Pinpoint the cell where the given text exists, returning its [x, y] midpoint coordinate. 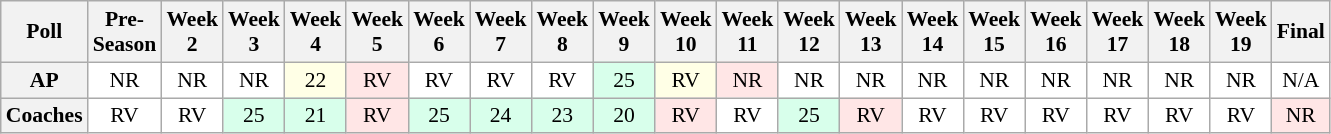
Week8 [562, 32]
Week15 [994, 32]
Coaches [44, 116]
Week17 [1118, 32]
Week3 [254, 32]
Week4 [316, 32]
Week2 [192, 32]
N/A [1301, 80]
20 [624, 116]
Week11 [748, 32]
AP [44, 80]
Week10 [686, 32]
Week18 [1179, 32]
Week19 [1241, 32]
Week12 [809, 32]
Final [1301, 32]
23 [562, 116]
Week13 [871, 32]
Week7 [501, 32]
Week16 [1056, 32]
Week9 [624, 32]
Week5 [377, 32]
21 [316, 116]
Week14 [933, 32]
22 [316, 80]
Week6 [439, 32]
Pre-Season [125, 32]
24 [501, 116]
Poll [44, 32]
